Provide the (x, y) coordinate of the cell's center where the given text is located.  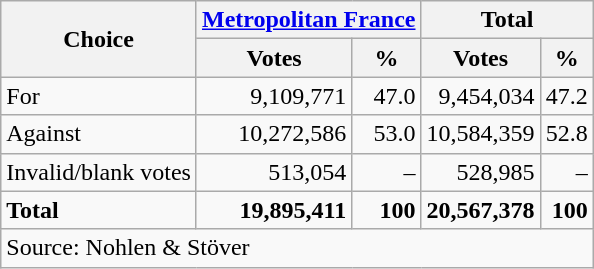
47.0 (386, 96)
47.2 (566, 96)
513,054 (274, 172)
52.8 (566, 134)
10,272,586 (274, 134)
53.0 (386, 134)
9,109,771 (274, 96)
9,454,034 (480, 96)
Invalid/blank votes (99, 172)
Metropolitan France (308, 20)
Choice (99, 39)
For (99, 96)
19,895,411 (274, 210)
Against (99, 134)
528,985 (480, 172)
Source: Nohlen & Stöver (297, 248)
10,584,359 (480, 134)
20,567,378 (480, 210)
